Provide the [x, y] coordinate of the cell's center where the given text is located.  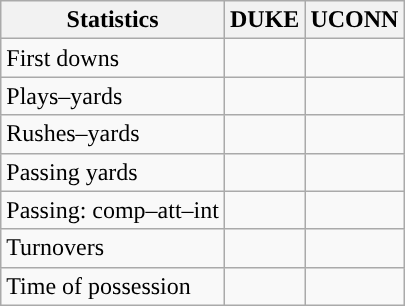
First downs [113, 58]
Passing yards [113, 172]
Rushes–yards [113, 134]
DUKE [264, 20]
Plays–yards [113, 96]
Turnovers [113, 248]
Time of possession [113, 286]
Passing: comp–att–int [113, 210]
Statistics [113, 20]
UCONN [354, 20]
